Provide the (x, y) coordinate of the cell's center where the given text is located.  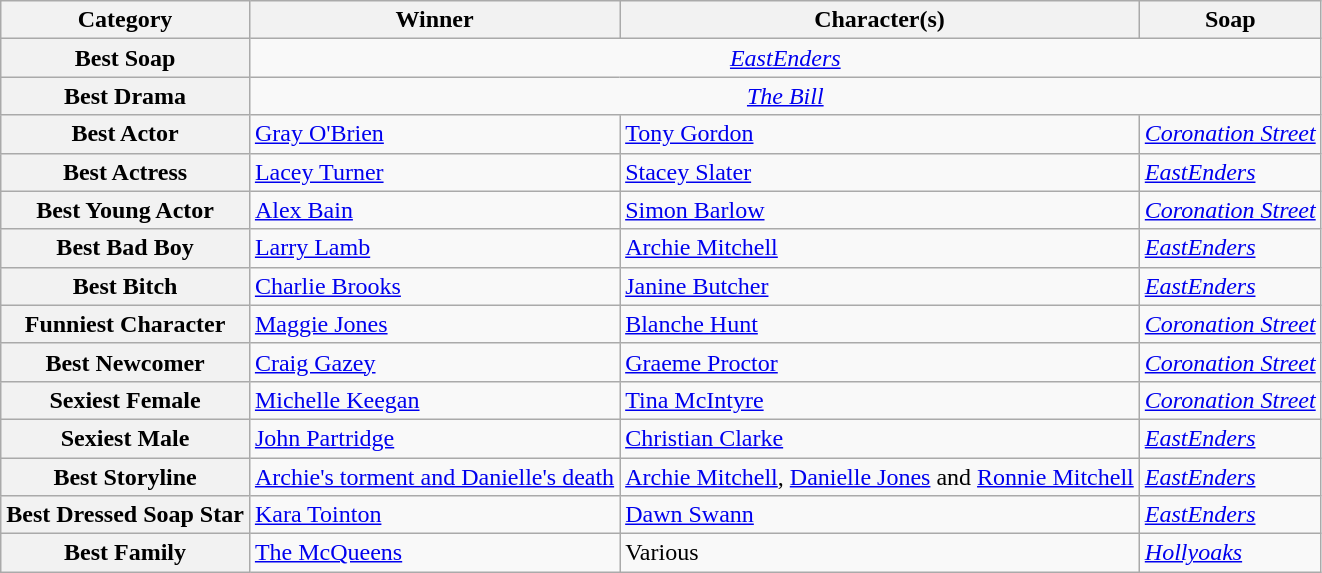
Hollyoaks (1230, 553)
Soap (1230, 20)
Alex Bain (434, 210)
Charlie Brooks (434, 286)
Best Drama (126, 96)
The Bill (785, 96)
Christian Clarke (880, 438)
Janine Butcher (880, 286)
Best Bitch (126, 286)
Sexiest Male (126, 438)
Stacey Slater (880, 172)
Sexiest Female (126, 400)
Gray O'Brien (434, 134)
Funniest Character (126, 324)
Tina McIntyre (880, 400)
Best Newcomer (126, 362)
Dawn Swann (880, 515)
Best Young Actor (126, 210)
Archie Mitchell (880, 248)
Best Dressed Soap Star (126, 515)
The McQueens (434, 553)
Larry Lamb (434, 248)
Best Storyline (126, 477)
Tony Gordon (880, 134)
Category (126, 20)
John Partridge (434, 438)
Kara Tointon (434, 515)
Various (880, 553)
Winner (434, 20)
Character(s) (880, 20)
Maggie Jones (434, 324)
Lacey Turner (434, 172)
Best Family (126, 553)
Archie's torment and Danielle's death (434, 477)
Best Bad Boy (126, 248)
Michelle Keegan (434, 400)
Best Soap (126, 58)
Craig Gazey (434, 362)
Simon Barlow (880, 210)
Best Actress (126, 172)
Graeme Proctor (880, 362)
Archie Mitchell, Danielle Jones and Ronnie Mitchell (880, 477)
Blanche Hunt (880, 324)
Best Actor (126, 134)
